Extract the [x, y] coordinate from the center of the cell holding the provided text.  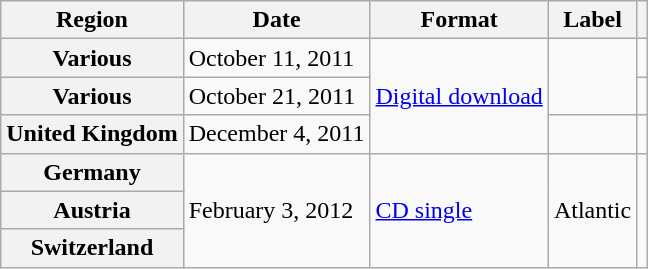
Switzerland [92, 248]
CD single [459, 210]
Germany [92, 172]
December 4, 2011 [276, 134]
Format [459, 20]
Austria [92, 210]
Atlantic [592, 210]
February 3, 2012 [276, 210]
October 11, 2011 [276, 58]
Date [276, 20]
October 21, 2011 [276, 96]
Region [92, 20]
Label [592, 20]
Digital download [459, 96]
United Kingdom [92, 134]
